Pinpoint the cell where the given text exists, returning its [X, Y] midpoint coordinate. 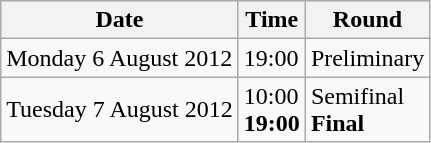
SemifinalFinal [367, 110]
Monday 6 August 2012 [120, 58]
Date [120, 20]
19:00 [272, 58]
Time [272, 20]
Preliminary [367, 58]
Tuesday 7 August 2012 [120, 110]
10:0019:00 [272, 110]
Round [367, 20]
